From the cell containing the given text, extract its center point as [x, y] coordinate. 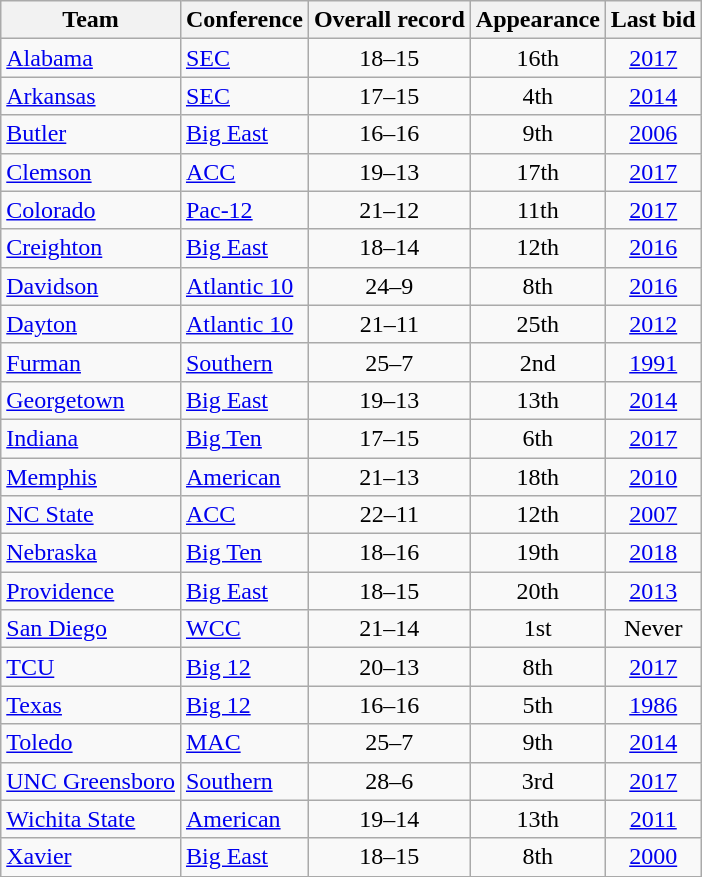
Furman [91, 362]
Georgetown [91, 400]
16th [538, 58]
1986 [653, 705]
18–14 [389, 248]
1991 [653, 362]
22–11 [389, 515]
2018 [653, 553]
NC State [91, 515]
24–9 [389, 286]
21–12 [389, 210]
Team [91, 20]
20th [538, 591]
Arkansas [91, 96]
6th [538, 438]
Last bid [653, 20]
Never [653, 629]
2nd [538, 362]
19–14 [389, 819]
TCU [91, 667]
San Diego [91, 629]
17th [538, 172]
Dayton [91, 324]
2007 [653, 515]
18th [538, 477]
5th [538, 705]
Xavier [91, 857]
Creighton [91, 248]
Indiana [91, 438]
25th [538, 324]
11th [538, 210]
2012 [653, 324]
Providence [91, 591]
Memphis [91, 477]
Wichita State [91, 819]
2011 [653, 819]
3rd [538, 781]
21–13 [389, 477]
Butler [91, 134]
4th [538, 96]
Davidson [91, 286]
WCC [244, 629]
Appearance [538, 20]
Conference [244, 20]
UNC Greensboro [91, 781]
Toledo [91, 743]
21–14 [389, 629]
20–13 [389, 667]
2010 [653, 477]
28–6 [389, 781]
MAC [244, 743]
Colorado [91, 210]
Alabama [91, 58]
2000 [653, 857]
19th [538, 553]
18–16 [389, 553]
Nebraska [91, 553]
2006 [653, 134]
Clemson [91, 172]
21–11 [389, 324]
Overall record [389, 20]
2013 [653, 591]
1st [538, 629]
Texas [91, 705]
Pac-12 [244, 210]
